Determine the [x, y] coordinate at the center of the cell enclosing the given text.  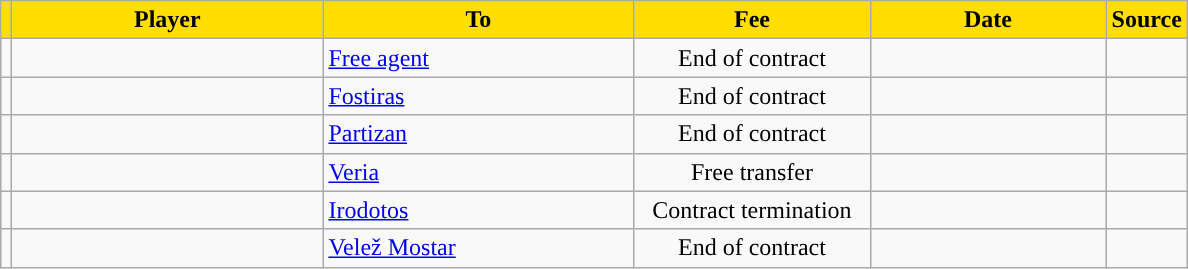
Velež Mostar [478, 248]
Free agent [478, 58]
Free transfer [752, 172]
Contract termination [752, 210]
Fee [752, 20]
Source [1146, 20]
Fostiras [478, 96]
Irodotos [478, 210]
Player [168, 20]
Veria [478, 172]
Partizan [478, 134]
Date [988, 20]
To [478, 20]
